From the cell containing the given text, extract its center point as [x, y] coordinate. 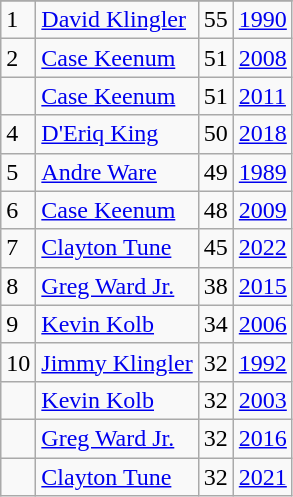
7 [18, 248]
2 [18, 58]
2021 [262, 477]
10 [18, 362]
50 [216, 134]
45 [216, 248]
D'Eriq King [117, 134]
5 [18, 172]
2008 [262, 58]
1992 [262, 362]
2006 [262, 324]
Jimmy Klingler [117, 362]
2009 [262, 210]
6 [18, 210]
David Klingler [117, 20]
8 [18, 286]
2018 [262, 134]
2022 [262, 248]
38 [216, 286]
34 [216, 324]
49 [216, 172]
55 [216, 20]
1 [18, 20]
2003 [262, 400]
48 [216, 210]
9 [18, 324]
2011 [262, 96]
2016 [262, 438]
2015 [262, 286]
Andre Ware [117, 172]
4 [18, 134]
1990 [262, 20]
1989 [262, 172]
